Identify which cell holds the provided text, then report its (x, y) central coordinate. 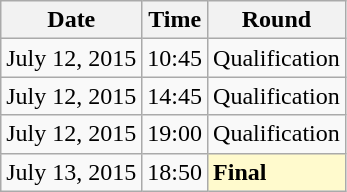
10:45 (175, 58)
18:50 (175, 172)
Time (175, 20)
19:00 (175, 134)
Round (277, 20)
Date (72, 20)
July 13, 2015 (72, 172)
14:45 (175, 96)
Final (277, 172)
